Scan for the cell matching the given text and deliver its (X, Y) coordinate at center. 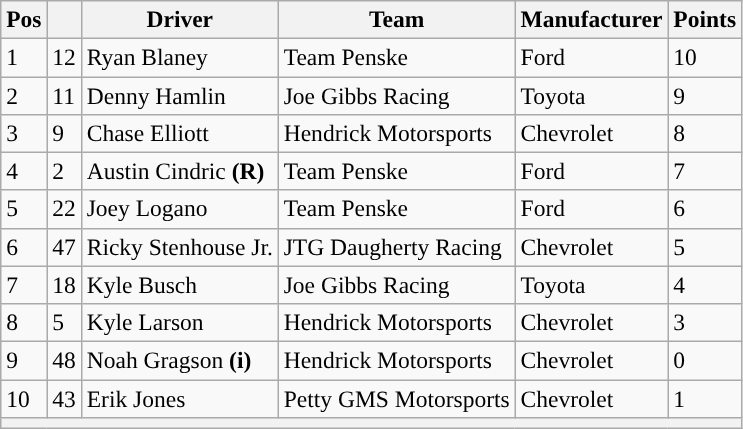
Petty GMS Motorsports (396, 398)
47 (64, 247)
Driver (180, 19)
Ricky Stenhouse Jr. (180, 247)
Kyle Larson (180, 322)
Chase Elliott (180, 133)
Noah Gragson (i) (180, 360)
11 (64, 95)
Manufacturer (592, 19)
48 (64, 360)
43 (64, 398)
Joey Logano (180, 209)
Points (705, 19)
Denny Hamlin (180, 95)
12 (64, 57)
Kyle Busch (180, 285)
0 (705, 360)
Pos (24, 19)
22 (64, 209)
18 (64, 285)
Ryan Blaney (180, 57)
JTG Daugherty Racing (396, 247)
Team (396, 19)
Erik Jones (180, 398)
Austin Cindric (R) (180, 171)
